Pinpoint the cell where the given text exists, returning its [x, y] midpoint coordinate. 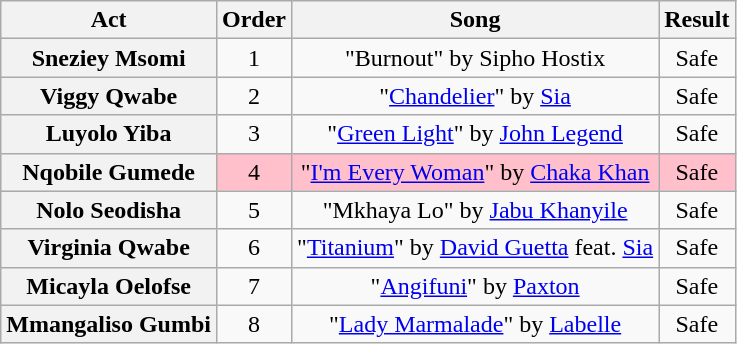
6 [254, 248]
7 [254, 286]
"Burnout" by Sipho Hostix [476, 58]
Viggy Qwabe [109, 96]
Micayla Oelofse [109, 286]
4 [254, 172]
"Green Light" by John Legend [476, 134]
"Angifuni" by Paxton [476, 286]
"Mkhaya Lo" by Jabu Khanyile [476, 210]
Order [254, 20]
Virginia Qwabe [109, 248]
"I'm Every Woman" by Chaka Khan [476, 172]
Act [109, 20]
Sneziey Msomi [109, 58]
Mmangaliso Gumbi [109, 324]
"Chandelier" by Sia [476, 96]
8 [254, 324]
2 [254, 96]
3 [254, 134]
Song [476, 20]
"Titanium" by David Guetta feat. Sia [476, 248]
5 [254, 210]
1 [254, 58]
Luyolo Yiba [109, 134]
"Lady Marmalade" by Labelle [476, 324]
Nqobile Gumede [109, 172]
Result [697, 20]
Nolo Seodisha [109, 210]
